Locate the cell with the specified text and output its (X, Y) center coordinate. 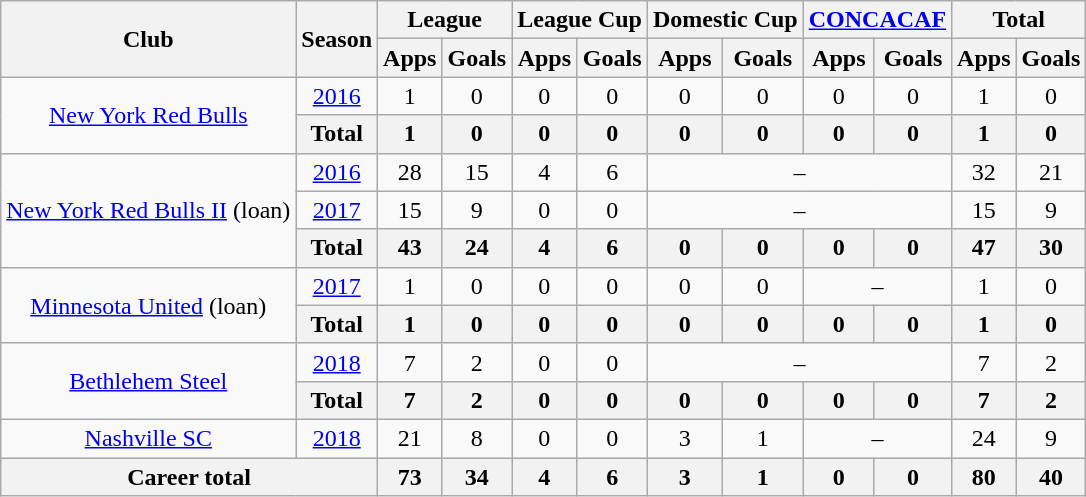
47 (984, 248)
34 (477, 477)
Bethlehem Steel (148, 381)
New York Red Bulls II (loan) (148, 210)
CONCACAF (877, 20)
Minnesota United (loan) (148, 305)
League Cup (580, 20)
Career total (190, 477)
League (445, 20)
Season (337, 39)
80 (984, 477)
28 (410, 172)
30 (1051, 248)
73 (410, 477)
8 (477, 438)
Club (148, 39)
43 (410, 248)
Domestic Cup (725, 20)
Nashville SC (148, 438)
32 (984, 172)
New York Red Bulls (148, 115)
40 (1051, 477)
